Search for the cell housing the specified text and yield its (x, y) center coordinate. 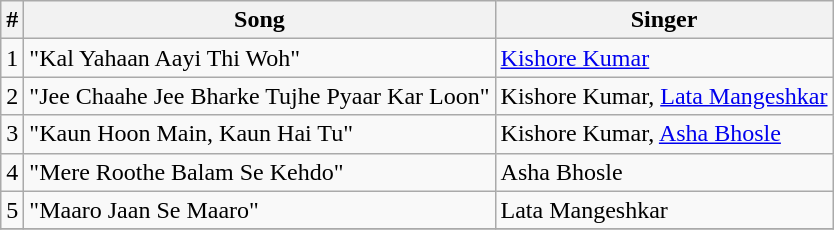
Kishore Kumar, Lata Mangeshkar (664, 96)
# (12, 20)
3 (12, 134)
1 (12, 58)
5 (12, 210)
Kishore Kumar (664, 58)
Singer (664, 20)
Kishore Kumar, Asha Bhosle (664, 134)
4 (12, 172)
Lata Mangeshkar (664, 210)
"Kaun Hoon Main, Kaun Hai Tu" (260, 134)
"Maaro Jaan Se Maaro" (260, 210)
"Mere Roothe Balam Se Kehdo" (260, 172)
"Kal Yahaan Aayi Thi Woh" (260, 58)
"Jee Chaahe Jee Bharke Tujhe Pyaar Kar Loon" (260, 96)
Song (260, 20)
2 (12, 96)
Asha Bhosle (664, 172)
